For the text-containing cell, return its midpoint in (x, y) coordinate format. 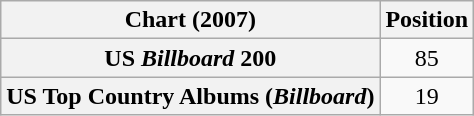
Position (427, 20)
Chart (2007) (190, 20)
85 (427, 58)
US Billboard 200 (190, 58)
19 (427, 96)
US Top Country Albums (Billboard) (190, 96)
